Search for the cell housing the specified text and yield its [x, y] center coordinate. 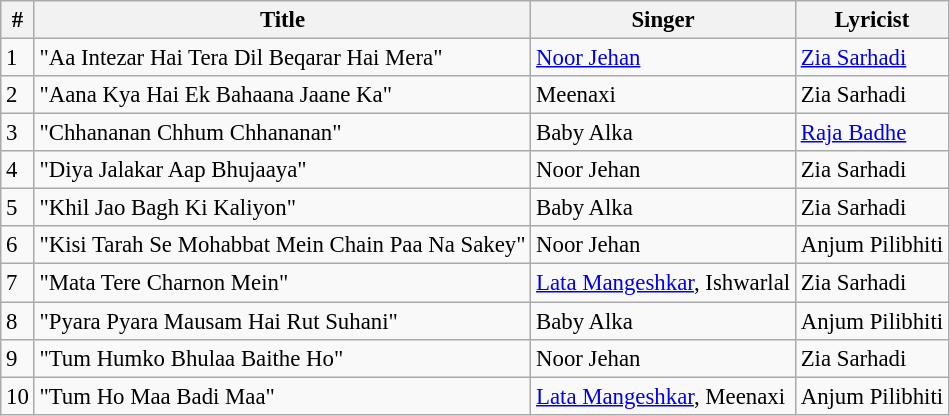
# [18, 20]
"Kisi Tarah Se Mohabbat Mein Chain Paa Na Sakey" [282, 245]
Lata Mangeshkar, Ishwarlal [664, 283]
4 [18, 170]
"Aana Kya Hai Ek Bahaana Jaane Ka" [282, 95]
"Tum Humko Bhulaa Baithe Ho" [282, 358]
2 [18, 95]
Lyricist [872, 20]
Singer [664, 20]
Title [282, 20]
1 [18, 58]
8 [18, 321]
Raja Badhe [872, 133]
6 [18, 245]
9 [18, 358]
"Khil Jao Bagh Ki Kaliyon" [282, 208]
"Mata Tere Charnon Mein" [282, 283]
"Chhananan Chhum Chhananan" [282, 133]
"Diya Jalakar Aap Bhujaaya" [282, 170]
Meenaxi [664, 95]
7 [18, 283]
"Tum Ho Maa Badi Maa" [282, 396]
5 [18, 208]
Lata Mangeshkar, Meenaxi [664, 396]
"Pyara Pyara Mausam Hai Rut Suhani" [282, 321]
10 [18, 396]
"Aa Intezar Hai Tera Dil Beqarar Hai Mera" [282, 58]
3 [18, 133]
